Detect which cell encompasses the target text, then output its [X, Y] center coordinate. 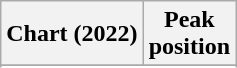
Chart (2022) [72, 34]
Peakposition [189, 34]
